Extract the (x, y) coordinate from the center of the cell holding the provided text.  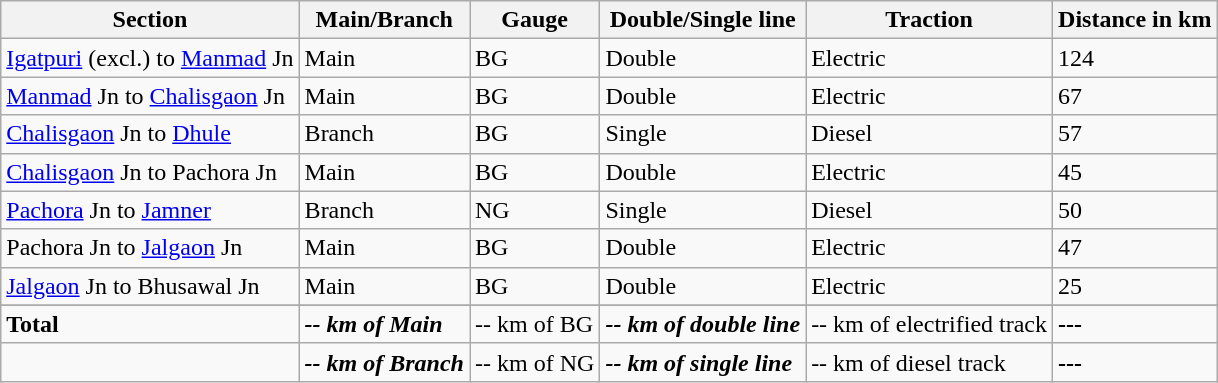
-- km of single line (703, 362)
Main/Branch (384, 20)
57 (1135, 134)
-- km of electrified track (930, 324)
Pachora Jn to Jalgaon Jn (150, 248)
45 (1135, 172)
-- km of diesel track (930, 362)
-- km of BG (535, 324)
Chalisgaon Jn to Dhule (150, 134)
Pachora Jn to Jamner (150, 210)
-- km of Main (384, 324)
Manmad Jn to Chalisgaon Jn (150, 96)
Igatpuri (excl.) to Manmad Jn (150, 58)
NG (535, 210)
Traction (930, 20)
67 (1135, 96)
47 (1135, 248)
-- km of NG (535, 362)
25 (1135, 286)
Section (150, 20)
-- km of double line (703, 324)
Double/Single line (703, 20)
124 (1135, 58)
50 (1135, 210)
Distance in km (1135, 20)
Total (150, 324)
Chalisgaon Jn to Pachora Jn (150, 172)
Gauge (535, 20)
Jalgaon Jn to Bhusawal Jn (150, 286)
-- km of Branch (384, 362)
